Scan for the cell matching the given text and deliver its [x, y] coordinate at center. 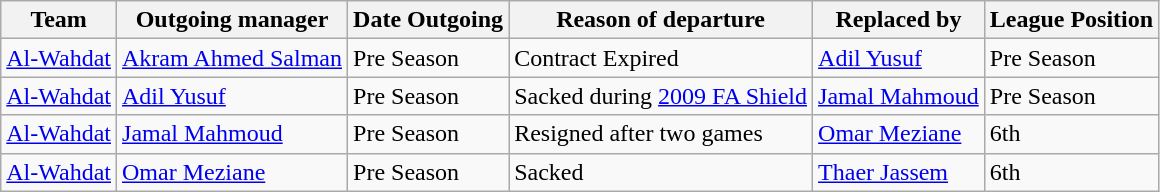
Akram Ahmed Salman [232, 58]
Outgoing manager [232, 20]
Resigned after two games [661, 134]
Replaced by [899, 20]
Sacked during 2009 FA Shield [661, 96]
League Position [1071, 20]
Reason of departure [661, 20]
Sacked [661, 172]
Thaer Jassem [899, 172]
Date Outgoing [428, 20]
Team [59, 20]
Contract Expired [661, 58]
